Detect which cell encompasses the target text, then output its (X, Y) center coordinate. 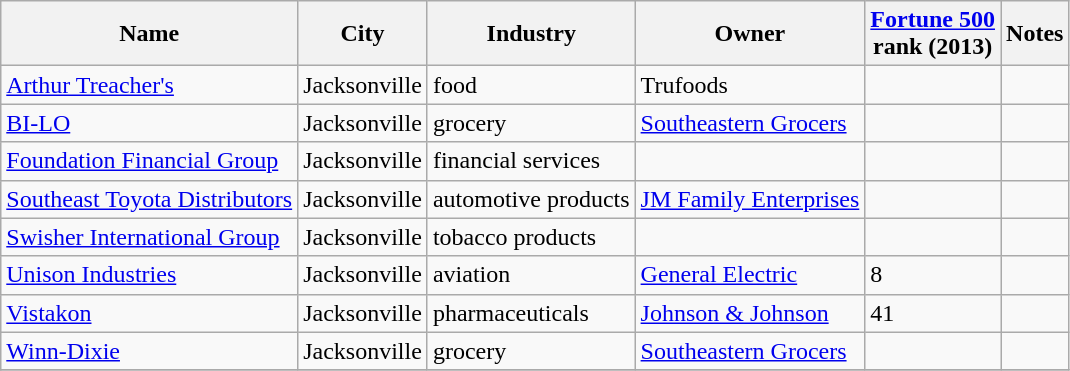
Swisher International Group (150, 237)
Arthur Treacher's (150, 85)
41 (933, 313)
food (531, 85)
aviation (531, 275)
Fortune 500rank (2013) (933, 34)
Unison Industries (150, 275)
City (363, 34)
financial services (531, 161)
Vistakon (150, 313)
Winn-Dixie (150, 351)
Johnson & Johnson (750, 313)
Industry (531, 34)
8 (933, 275)
JM Family Enterprises (750, 199)
Notes (1035, 34)
automotive products (531, 199)
BI-LO (150, 123)
General Electric (750, 275)
Trufoods (750, 85)
pharmaceuticals (531, 313)
Southeast Toyota Distributors (150, 199)
Name (150, 34)
Foundation Financial Group (150, 161)
Owner (750, 34)
tobacco products (531, 237)
